Capture the cell that displays the provided text and extract its [X, Y] central coordinate. 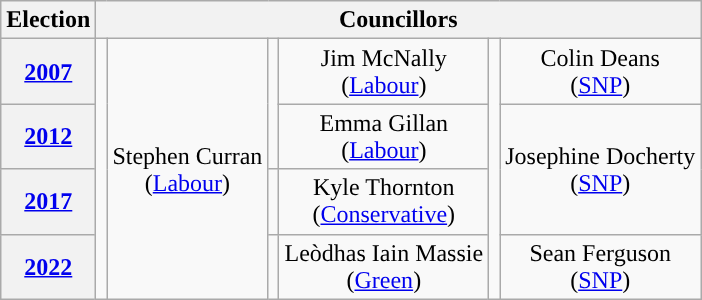
Kyle Thornton(Conservative) [384, 202]
Colin Deans(SNP) [600, 72]
Election [48, 20]
Josephine Docherty(SNP) [600, 169]
2007 [48, 72]
2022 [48, 266]
Stephen Curran(Labour) [188, 169]
2017 [48, 202]
Emma Gillan(Labour) [384, 136]
Jim McNally(Labour) [384, 72]
Sean Ferguson(SNP) [600, 266]
Leòdhas Iain Massie(Green) [384, 266]
Councillors [398, 20]
2012 [48, 136]
